Provide the [x, y] coordinate of the cell's center where the given text is located.  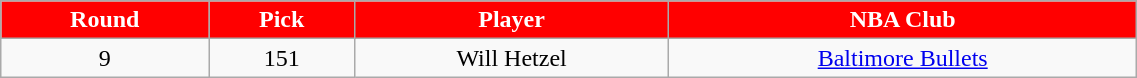
NBA Club [903, 20]
Player [512, 20]
Pick [282, 20]
9 [105, 58]
151 [282, 58]
Round [105, 20]
Baltimore Bullets [903, 58]
Will Hetzel [512, 58]
